For the text-containing cell, return its midpoint in (x, y) coordinate format. 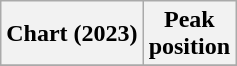
Peakposition (189, 34)
Chart (2023) (72, 34)
